Locate the cell with the specified text and output its [X, Y] center coordinate. 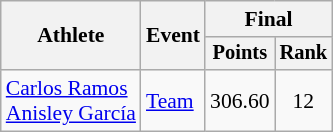
Team [173, 100]
306.60 [240, 100]
Final [268, 19]
Athlete [71, 36]
Carlos RamosAnisley García [71, 100]
12 [304, 100]
Points [240, 54]
Event [173, 36]
Rank [304, 54]
